Determine the (X, Y) coordinate at the center of the cell enclosing the given text.  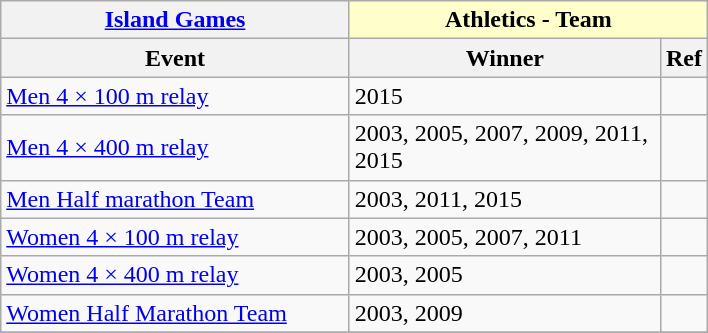
2003, 2011, 2015 (504, 199)
Men Half marathon Team (176, 199)
2003, 2005, 2007, 2009, 2011, 2015 (504, 148)
2003, 2009 (504, 313)
Men 4 × 400 m relay (176, 148)
Athletics - Team (528, 20)
2003, 2005 (504, 275)
Ref (684, 58)
Event (176, 58)
Winner (504, 58)
Women 4 × 400 m relay (176, 275)
2003, 2005, 2007, 2011 (504, 237)
Men 4 × 100 m relay (176, 96)
Island Games (176, 20)
2015 (504, 96)
Women 4 × 100 m relay (176, 237)
Women Half Marathon Team (176, 313)
